Output the [x, y] coordinate of the center of the cell containing the given text.  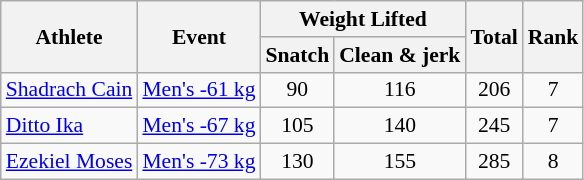
116 [400, 90]
Ezekiel Moses [70, 162]
Shadrach Cain [70, 90]
Event [198, 36]
90 [298, 90]
Ditto Ika [70, 126]
105 [298, 126]
Athlete [70, 36]
Total [494, 36]
Men's -67 kg [198, 126]
Clean & jerk [400, 55]
285 [494, 162]
Rank [554, 36]
155 [400, 162]
130 [298, 162]
245 [494, 126]
Weight Lifted [364, 19]
140 [400, 126]
8 [554, 162]
Men's -73 kg [198, 162]
Men's -61 kg [198, 90]
206 [494, 90]
Snatch [298, 55]
